Output the (X, Y) coordinate of the center of the cell containing the given text.  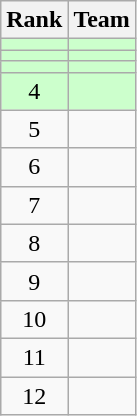
9 (34, 281)
Rank (34, 20)
4 (34, 91)
6 (34, 167)
11 (34, 357)
12 (34, 395)
Team (102, 20)
10 (34, 319)
7 (34, 205)
5 (34, 129)
8 (34, 243)
